From the cell containing the given text, extract its center point as (X, Y) coordinate. 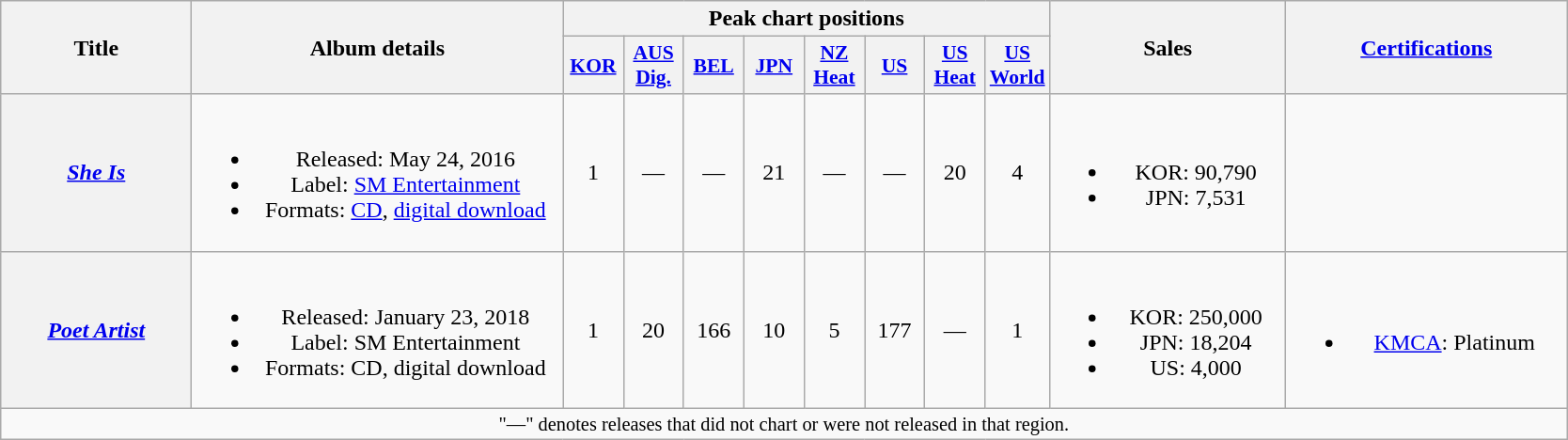
21 (774, 173)
Released: January 23, 2018Label: SM EntertainmentFormats: CD, digital download (378, 329)
Certifications (1427, 47)
USWorld (1017, 66)
Peak chart positions (807, 19)
Released: May 24, 2016Label: SM EntertainmentFormats: CD, digital download (378, 173)
KMCA: Platinum (1427, 329)
10 (774, 329)
NZHeat (834, 66)
USHeat (955, 66)
AUSDig. (653, 66)
JPN (774, 66)
KOR: 90,790JPN: 7,531 (1168, 173)
Sales (1168, 47)
4 (1017, 173)
Title (96, 47)
166 (713, 329)
"—" denotes releases that did not chart or were not released in that region. (784, 424)
KOR (593, 66)
She Is (96, 173)
US (895, 66)
Poet Artist (96, 329)
177 (895, 329)
BEL (713, 66)
5 (834, 329)
KOR: 250,000JPN: 18,204US: 4,000 (1168, 329)
Album details (378, 47)
